Scan for the cell matching the given text and deliver its [x, y] coordinate at center. 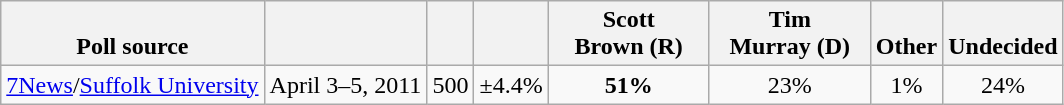
Undecided [1003, 34]
1% [906, 85]
±4.4% [511, 85]
23% [790, 85]
April 3–5, 2011 [346, 85]
7News/Suffolk University [132, 85]
51% [628, 85]
Poll source [132, 34]
Other [906, 34]
ScottBrown (R) [628, 34]
TimMurray (D) [790, 34]
500 [450, 85]
24% [1003, 85]
